For the text-containing cell, return its midpoint in [x, y] coordinate format. 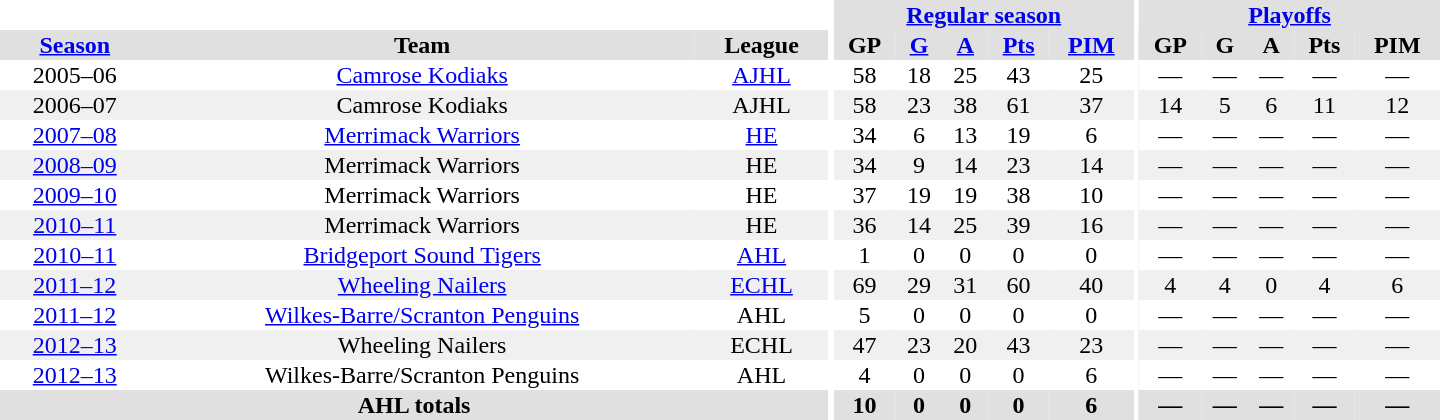
9 [919, 165]
61 [1019, 105]
16 [1092, 225]
League [762, 45]
Playoffs [1290, 15]
2005–06 [75, 75]
2006–07 [75, 105]
13 [965, 135]
39 [1019, 225]
36 [864, 225]
Regular season [984, 15]
31 [965, 285]
29 [919, 285]
Team [422, 45]
AHL totals [414, 405]
18 [919, 75]
2007–08 [75, 135]
12 [1397, 105]
47 [864, 345]
2008–09 [75, 165]
40 [1092, 285]
2009–10 [75, 195]
Season [75, 45]
60 [1019, 285]
11 [1324, 105]
20 [965, 345]
69 [864, 285]
Bridgeport Sound Tigers [422, 255]
1 [864, 255]
